For the text-containing cell, return its midpoint in [x, y] coordinate format. 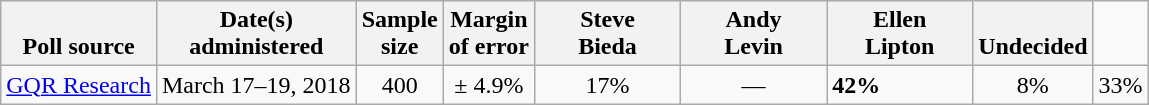
March 17–19, 2018 [256, 85]
Marginof error [488, 34]
Samplesize [400, 34]
GQR Research [79, 85]
EllenLipton [900, 34]
8% [1033, 85]
AndyLevin [754, 34]
17% [607, 85]
— [754, 85]
Undecided [1033, 34]
33% [1120, 85]
SteveBieda [607, 34]
± 4.9% [488, 85]
Poll source [79, 34]
Date(s)administered [256, 34]
42% [900, 85]
400 [400, 85]
